Capture the cell that displays the provided text and extract its [X, Y] central coordinate. 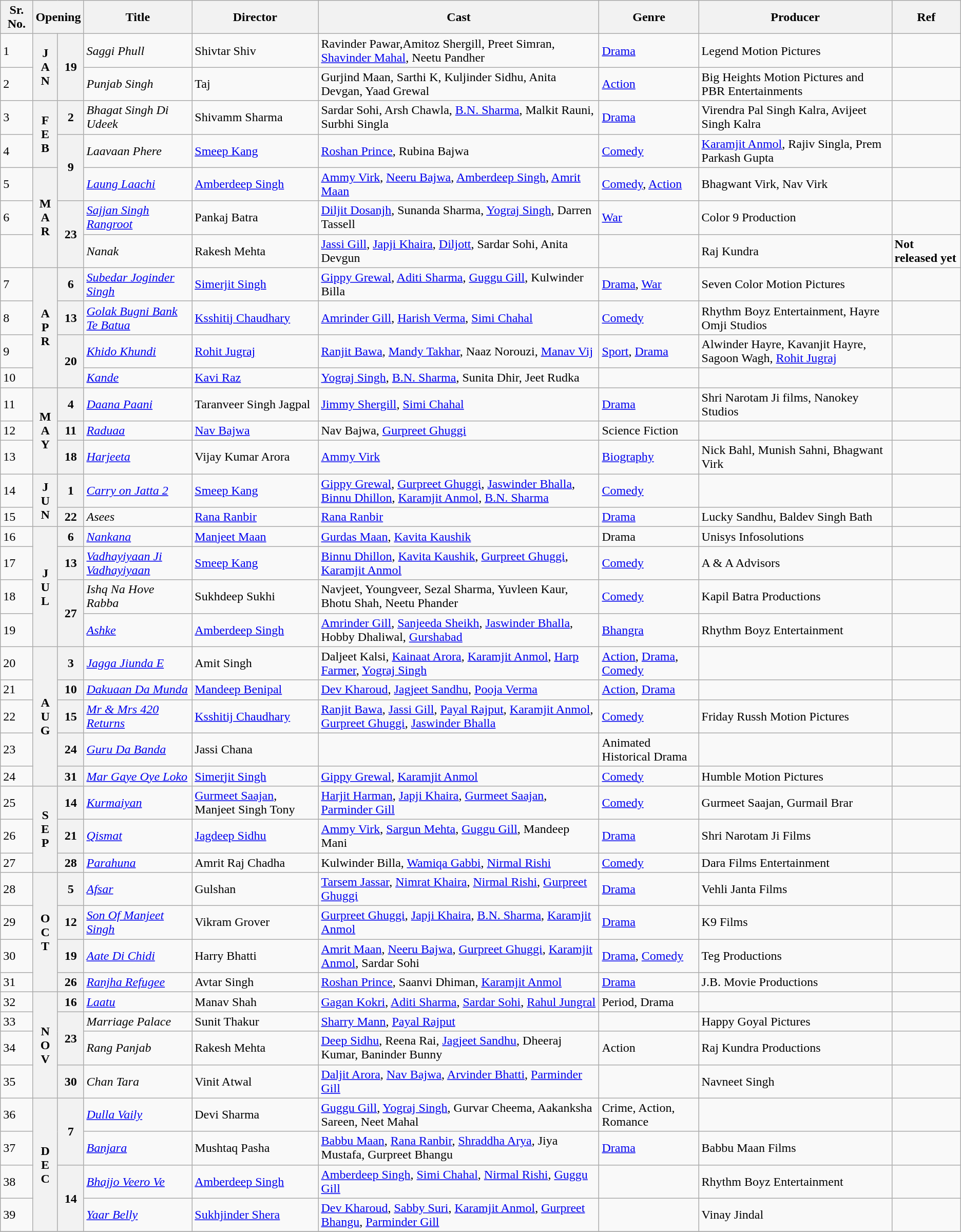
Banjara [138, 1148]
Ashke [138, 630]
Tarsem Jassar, Nimrat Khaira, Nirmal Rishi, Gurpreet Ghuggi [459, 889]
Binnu Dhillon, Kavita Kaushik, Gurpreet Ghuggi, Karamjit Anmol [459, 563]
Big Heights Motion Pictures and PBR Entertainments [795, 84]
Bhagwant Virk, Nav Virk [795, 184]
Legend Motion Pictures [795, 50]
Vinit Atwal [255, 1082]
Deep Sidhu, Reena Rai, Jagjeet Sandhu, Dheeraj Kumar, Baninder Bunny [459, 1048]
Bhagat Singh Di Udeek [138, 117]
Amrit Raj Chadha [255, 862]
Mar Gaye Oye Loko [138, 776]
FEB [45, 134]
Jagga Jiunda E [138, 664]
Ranjit Bawa, Jassi Gill, Payal Rajput, Karamjit Anmol, Gurpreet Ghuggi, Jaswinder Bhalla [459, 716]
Yograj Singh, B.N. Sharma, Sunita Dhir, Jeet Rudka [459, 377]
Shri Narotam Ji films, Nanokey Studios [795, 404]
Title [138, 17]
Nankana [138, 537]
Ammy Virk [459, 457]
Asees [138, 517]
Virendra Pal Singh Kalra, Avijeet Singh Kalra [795, 117]
Ammy Virk, Sargun Mehta, Guggu Gill, Mandeep Mani [459, 836]
Alwinder Hayre, Kavanjit Hayre, Sagoon Wagh, Rohit Jugraj [795, 351]
Guru Da Banda [138, 750]
Kavi Raz [255, 377]
Not released yet [926, 251]
J.B. Movie Productions [795, 982]
Daljit Arora, Nav Bajwa, Arvinder Bhatti, Parminder Gill [459, 1082]
Rang Panjab [138, 1048]
Sr. No. [16, 17]
Daljeet Kalsi, Kainaat Arora, Karamjit Anmol, Harp Farmer, Yograj Singh [459, 664]
Opening [59, 17]
Pankaj Batra [255, 218]
Karamjit Anmol, Rajiv Singla, Prem Parkash Gupta [795, 151]
Director [255, 17]
Babbu Maan, Rana Ranbir, Shraddha Arya, Jiya Mustafa, Gurpreet Bhangu [459, 1148]
Punjab Singh [138, 84]
Friday Russh Motion Pictures [795, 716]
Gurmeet Saajan, Gurmail Brar [795, 802]
Shri Narotam Ji Films [795, 836]
Raj Kundra Productions [795, 1048]
Producer [795, 17]
OCT [45, 933]
Sunit Thakur [255, 1021]
Humble Motion Pictures [795, 776]
Avtar Singh [255, 982]
Raduaa [138, 431]
Harry Bhatti [255, 956]
Saggi Phull [138, 50]
Sport, Drama [649, 351]
JAN [45, 67]
Carry on Jatta 2 [138, 491]
Amrit Maan, Neeru Bajwa, Gurpreet Ghuggi, Karamjit Anmol, Sardar Sohi [459, 956]
Action, Drama, Comedy [649, 664]
Dakuaan Da Munda [138, 690]
JUL [45, 586]
APR [45, 328]
Manav Shah [255, 1002]
Lucky Sandhu, Baldev Singh Bath [795, 517]
Jassi Chana [255, 750]
SEP [45, 829]
Roshan Prince, Rubina Bajwa [459, 151]
Vadhayiyaan Ji Vadhayiyaan [138, 563]
Gagan Kokri, Aditi Sharma, Sardar Sohi, Rahul Jungral [459, 1002]
33 [16, 1021]
MAR [45, 218]
Son Of Manjeet Singh [138, 922]
Amberdeep Singh, Simi Chahal, Nirmal Rishi, Guggu Gill [459, 1181]
34 [16, 1048]
Rohit Jugraj [255, 351]
Golak Bugni Bank Te Batua [138, 317]
Diljit Dosanjh, Sunanda Sharma, Yograj Singh, Darren Tassell [459, 218]
War [649, 218]
Science Fiction [649, 431]
Mr & Mrs 420 Returns [138, 716]
Ammy Virk, Neeru Bajwa, Amberdeep Singh, Amrit Maan [459, 184]
Mandeep Benipal [255, 690]
Dulla Vaily [138, 1114]
Laatu [138, 1002]
Roshan Prince, Saanvi Dhiman, Karamjit Anmol [459, 982]
Ravinder Pawar,Amitoz Shergill, Preet Simran, Shavinder Mahal, Neetu Pandher [459, 50]
Nav Bajwa [255, 431]
Amrinder Gill, Sanjeeda Sheikh, Jaswinder Bhalla, Hobby Dhaliwal, Gurshabad [459, 630]
Sukhdeep Sukhi [255, 597]
Dev Kharoud, Sabby Suri, Karamjit Anmol, Gurpreet Bhangu, Parminder Gill [459, 1215]
Kurmaiyan [138, 802]
36 [16, 1114]
NOV [45, 1045]
29 [16, 922]
MAY [45, 430]
Laavaan Phere [138, 151]
Biography [649, 457]
Kulwinder Billa, Wamiqa Gabbi, Nirmal Rishi [459, 862]
Harjit Harman, Japji Khaira, Gurmeet Saajan, Parminder Gill [459, 802]
Gippy Grewal, Aditi Sharma, Guggu Gill, Kulwinder Billa [459, 285]
Drama, War [649, 285]
Taj [255, 84]
Taranveer Singh Jagpal [255, 404]
AUG [45, 716]
Babbu Maan Films [795, 1148]
Sajjan Singh Rangroot [138, 218]
Nanak [138, 251]
Dev Kharoud, Jagjeet Sandhu, Pooja Verma [459, 690]
Jagdeep Sidhu [255, 836]
Qismat [138, 836]
JUN [45, 500]
Navjeet, Youngveer, Sezal Sharma, Yuvleen Kaur, Bhotu Shah, Neetu Phander [459, 597]
Drama, Comedy [649, 956]
Dara Films Entertainment [795, 862]
Sardar Sohi, Arsh Chawla, B.N. Sharma, Malkit Rauni, Surbhi Singla [459, 117]
Nav Bajwa, Gurpreet Ghuggi [459, 431]
Rhythm Boyz Entertainment, Hayre Omji Studios [795, 317]
Kapil Batra Productions [795, 597]
Shivamm Sharma [255, 117]
K9 Films [795, 922]
Marriage Palace [138, 1021]
Gurmeet Saajan, Manjeet Singh Tony [255, 802]
Gurpreet Ghuggi, Japji Khaira, B.N. Sharma, Karamjit Anmol [459, 922]
Navneet Singh [795, 1082]
Sukhjinder Shera [255, 1215]
Amit Singh [255, 664]
32 [16, 1002]
Action, Drama [649, 690]
Parahuna [138, 862]
Mushtaq Pasha [255, 1148]
Cast [459, 17]
Gippy Grewal, Karamjit Anmol [459, 776]
Gurdas Maan, Kavita Kaushik [459, 537]
Jimmy Shergill, Simi Chahal [459, 404]
39 [16, 1215]
Teg Productions [795, 956]
Laung Laachi [138, 184]
Vikram Grover [255, 922]
Ishq Na Hove Rabba [138, 597]
Khido Khundi [138, 351]
Chan Tara [138, 1082]
Amrinder Gill, Harish Verma, Simi Chahal [459, 317]
Yaar Belly [138, 1215]
Nick Bahl, Munish Sahni, Bhagwant Virk [795, 457]
Afsar [138, 889]
Bhangra [649, 630]
Gippy Grewal, Gurpreet Ghuggi, Jaswinder Bhalla, Binnu Dhillon, Karamjit Anmol, B.N. Sharma [459, 491]
Animated Historical Drama [649, 750]
Raj Kundra [795, 251]
Harjeeta [138, 457]
Gulshan [255, 889]
8 [16, 317]
Vijay Kumar Arora [255, 457]
Guggu Gill, Yograj Singh, Gurvar Cheema, Aakanksha Sareen, Neet Mahal [459, 1114]
Period, Drama [649, 1002]
Crime, Action, Romance [649, 1114]
Shivtar Shiv [255, 50]
Genre [649, 17]
Comedy, Action [649, 184]
Vinay Jindal [795, 1215]
Unisys Infosolutions [795, 537]
Happy Goyal Pictures [795, 1021]
Ranjit Bawa, Mandy Takhar, Naaz Norouzi, Manav Vij [459, 351]
Devi Sharma [255, 1114]
35 [16, 1082]
25 [16, 802]
Vehli Janta Films [795, 889]
A & A Advisors [795, 563]
Manjeet Maan [255, 537]
Seven Color Motion Pictures [795, 285]
DEC [45, 1165]
Jassi Gill, Japji Khaira, Diljott, Sardar Sohi, Anita Devgun [459, 251]
Ref [926, 17]
Bhajjo Veero Ve [138, 1181]
38 [16, 1181]
Aate Di Chidi [138, 956]
37 [16, 1148]
Ranjha Refugee [138, 982]
Sharry Mann, Payal Rajput [459, 1021]
Color 9 Production [795, 218]
17 [16, 563]
Gurjind Maan, Sarthi K, Kuljinder Sidhu, Anita Devgan, Yaad Grewal [459, 84]
Kande [138, 377]
Daana Paani [138, 404]
Subedar Joginder Singh [138, 285]
